Determine the (x, y) coordinate at the center of the cell enclosing the given text.  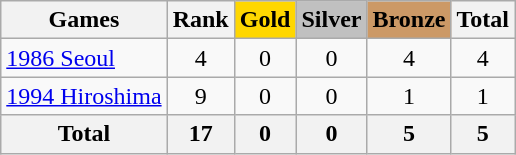
1986 Seoul (84, 58)
17 (200, 134)
Gold (265, 20)
1994 Hiroshima (84, 96)
Games (84, 20)
Silver (332, 20)
Bronze (409, 20)
9 (200, 96)
Rank (200, 20)
